For the text-containing cell, return its midpoint in (x, y) coordinate format. 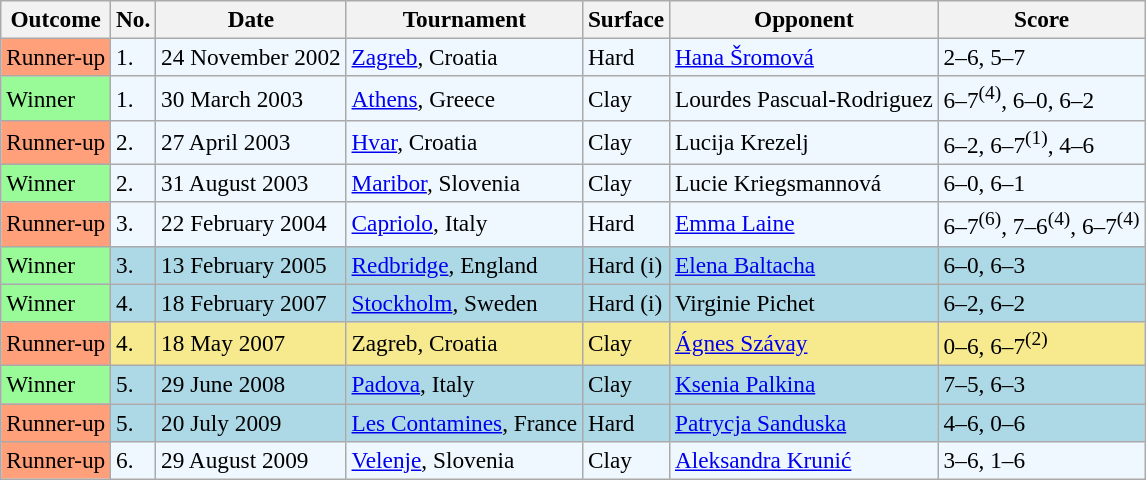
7–5, 6–3 (1042, 384)
6–0, 6–3 (1042, 265)
0–6, 6–7(2) (1042, 343)
Ksenia Palkina (804, 384)
Patrycja Sanduska (804, 422)
6–2, 6–2 (1042, 303)
Lourdes Pascual-Rodriguez (804, 98)
Date (251, 19)
20 July 2009 (251, 422)
27 April 2003 (251, 142)
Aleksandra Krunić (804, 460)
29 June 2008 (251, 384)
18 February 2007 (251, 303)
6–2, 6–7(1), 4–6 (1042, 142)
Surface (626, 19)
Redbridge, England (464, 265)
Hana Šromová (804, 57)
Tournament (464, 19)
Maribor, Slovenia (464, 183)
29 August 2009 (251, 460)
Stockholm, Sweden (464, 303)
Padova, Italy (464, 384)
22 February 2004 (251, 224)
Les Contamines, France (464, 422)
Lucie Kriegsmannová (804, 183)
Velenje, Slovenia (464, 460)
6–0, 6–1 (1042, 183)
Virginie Pichet (804, 303)
Outcome (56, 19)
31 August 2003 (251, 183)
6–7(4), 6–0, 6–2 (1042, 98)
2–6, 5–7 (1042, 57)
Opponent (804, 19)
No. (134, 19)
Elena Baltacha (804, 265)
Capriolo, Italy (464, 224)
Ágnes Szávay (804, 343)
4–6, 0–6 (1042, 422)
3–6, 1–6 (1042, 460)
30 March 2003 (251, 98)
Hvar, Croatia (464, 142)
Lucija Krezelj (804, 142)
Athens, Greece (464, 98)
6–7(6), 7–6(4), 6–7(4) (1042, 224)
Emma Laine (804, 224)
13 February 2005 (251, 265)
18 May 2007 (251, 343)
Score (1042, 19)
24 November 2002 (251, 57)
6. (134, 460)
